Pinpoint the cell where the given text exists, returning its (X, Y) midpoint coordinate. 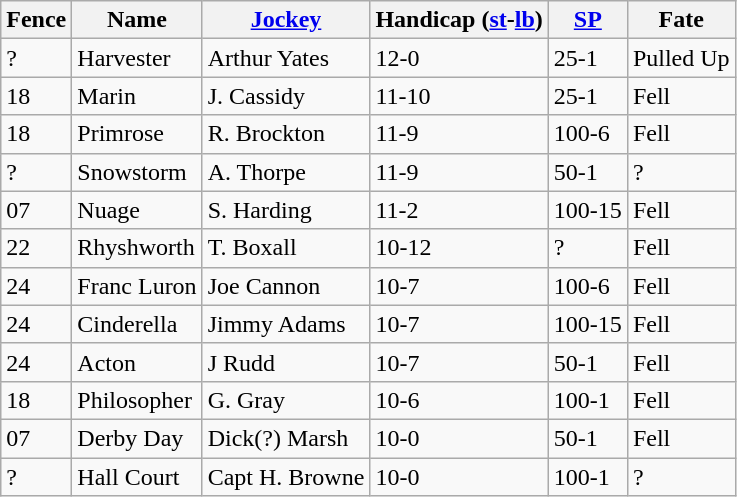
11-2 (459, 210)
Handicap (st-lb) (459, 20)
Primrose (137, 134)
Harvester (137, 58)
A. Thorpe (286, 172)
22 (36, 248)
Franc Luron (137, 286)
Philosopher (137, 400)
T. Boxall (286, 248)
10-6 (459, 400)
Acton (137, 362)
10-12 (459, 248)
Cinderella (137, 324)
G. Gray (286, 400)
Marin (137, 96)
Fate (681, 20)
Jockey (286, 20)
12-0 (459, 58)
Rhyshworth (137, 248)
J. Cassidy (286, 96)
11-10 (459, 96)
Fence (36, 20)
Jimmy Adams (286, 324)
J Rudd (286, 362)
Name (137, 20)
S. Harding (286, 210)
Snowstorm (137, 172)
Arthur Yates (286, 58)
Nuage (137, 210)
Capt H. Browne (286, 477)
Hall Court (137, 477)
R. Brockton (286, 134)
Derby Day (137, 438)
Dick(?) Marsh (286, 438)
SP (588, 20)
Joe Cannon (286, 286)
Pulled Up (681, 58)
